Search for the cell housing the specified text and yield its (X, Y) center coordinate. 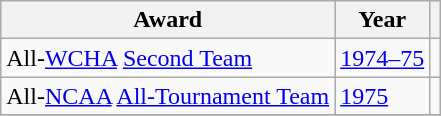
1975 (382, 96)
Award (168, 20)
All-WCHA Second Team (168, 58)
Year (382, 20)
1974–75 (382, 58)
All-NCAA All-Tournament Team (168, 96)
